Detect which cell encompasses the target text, then output its [X, Y] center coordinate. 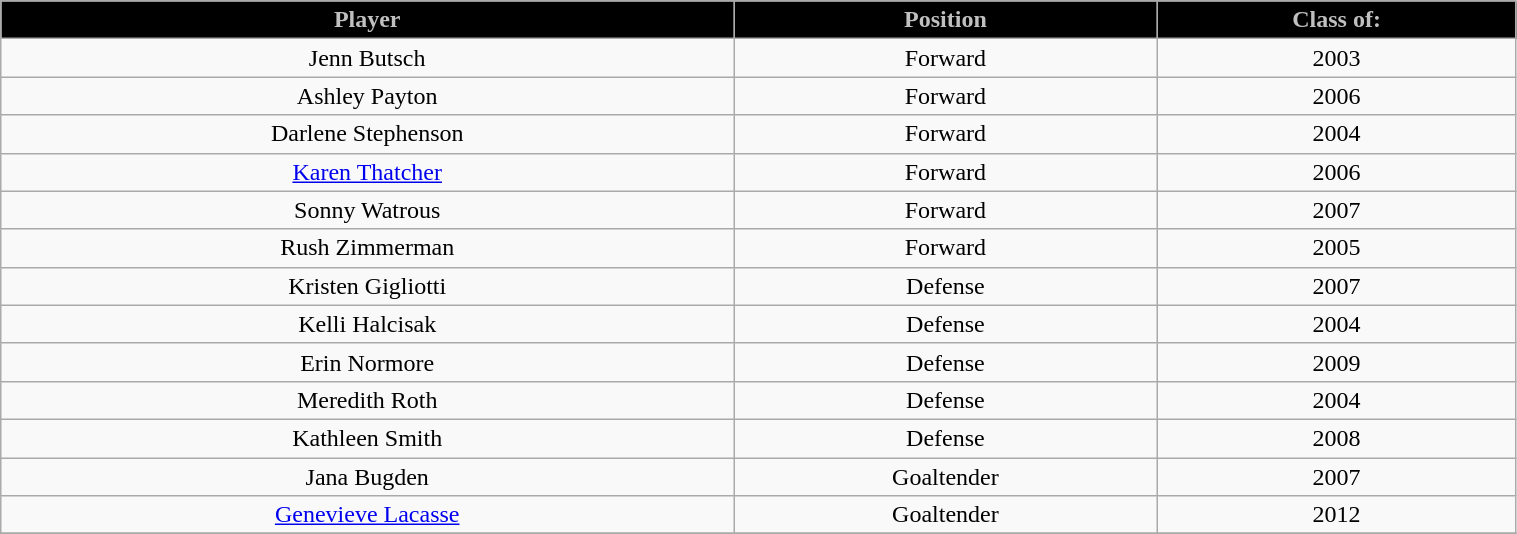
Class of: [1336, 20]
Jana Bugden [368, 477]
Player [368, 20]
Genevieve Lacasse [368, 515]
Ashley Payton [368, 96]
Kristen Gigliotti [368, 286]
Darlene Stephenson [368, 134]
Jenn Butsch [368, 58]
Karen Thatcher [368, 172]
Kathleen Smith [368, 438]
2005 [1336, 248]
Position [946, 20]
2008 [1336, 438]
Rush Zimmerman [368, 248]
Erin Normore [368, 362]
Sonny Watrous [368, 210]
Meredith Roth [368, 400]
2003 [1336, 58]
2009 [1336, 362]
2012 [1336, 515]
Kelli Halcisak [368, 324]
